Capture the cell that displays the provided text and extract its (X, Y) central coordinate. 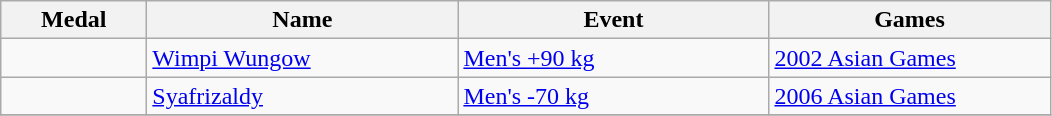
Games (910, 20)
Men's -70 kg (614, 96)
Name (302, 20)
Event (614, 20)
Men's +90 kg (614, 58)
Syafrizaldy (302, 96)
2002 Asian Games (910, 58)
Wimpi Wungow (302, 58)
2006 Asian Games (910, 96)
Medal (74, 20)
